Extract the [x, y] coordinate from the center of the cell holding the provided text.  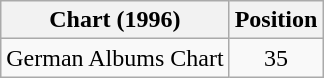
German Albums Chart [115, 58]
35 [276, 58]
Chart (1996) [115, 20]
Position [276, 20]
